Search for the cell housing the specified text and yield its (x, y) center coordinate. 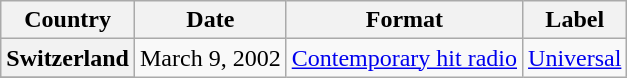
Switzerland (68, 58)
Universal (575, 58)
Format (404, 20)
Date (210, 20)
Label (575, 20)
March 9, 2002 (210, 58)
Country (68, 20)
Contemporary hit radio (404, 58)
